From the cell containing the given text, extract its center point as [x, y] coordinate. 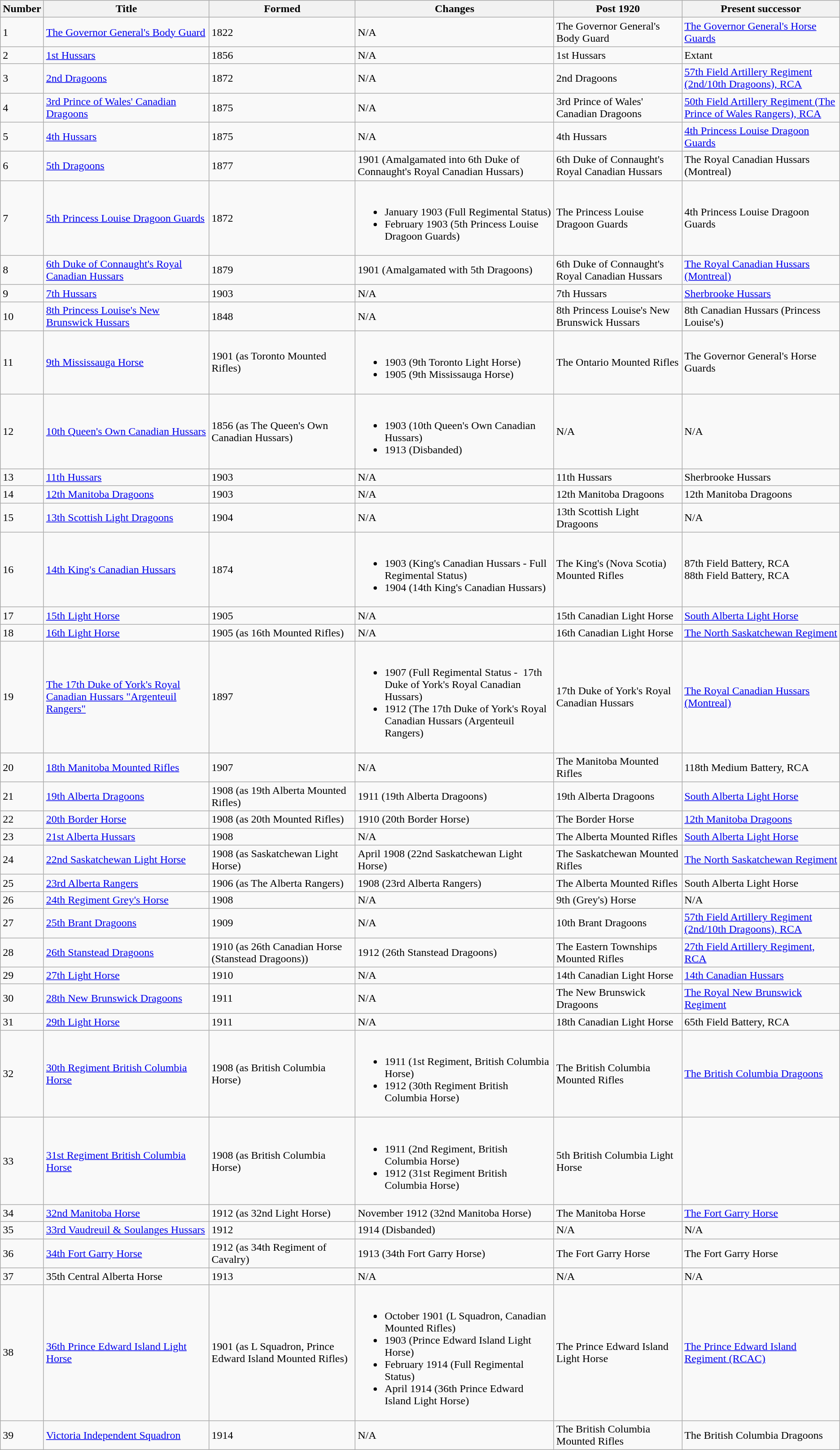
25th Brant Dragoons [127, 923]
18 [22, 633]
1903 (10th Queen's Own Canadian Hussars)1913 (Disbanded) [455, 432]
26th Stanstead Dragoons [127, 952]
5th British Columbia Light Horse [617, 1161]
The Princess Louise Dragoon Guards [617, 218]
11 [22, 362]
January 1903 (Full Regimental Status)February 1903 (5th Princess Louise Dragoon Guards) [455, 218]
The Manitoba Horse [617, 1213]
1879 [282, 270]
1903 (9th Toronto Light Horse)1905 (9th Mississauga Horse) [455, 362]
Changes [455, 9]
1906 (as The Alberta Rangers) [282, 883]
32nd Manitoba Horse [127, 1213]
36th Prince Edward Island Light Horse [127, 1353]
1912 (as 32nd Light Horse) [282, 1213]
20th Border Horse [127, 819]
15th Canadian Light Horse [617, 616]
The Saskatchewan Mounted Rifles [617, 860]
Post 1920 [617, 9]
The Eastern Townships Mounted Rifles [617, 952]
31st Regiment British Columbia Horse [127, 1161]
The Manitoba Mounted Rifles [617, 767]
27 [22, 923]
33rd Vaudreuil & Soulanges Hussars [127, 1230]
Formed [282, 9]
22nd Saskatchewan Light Horse [127, 860]
18th Canadian Light Horse [617, 1022]
31 [22, 1022]
1912 (as 34th Regiment of Cavalry) [282, 1253]
39 [22, 1435]
35th Central Alberta Horse [127, 1276]
20 [22, 767]
4 [22, 108]
1901 (as Toronto Mounted Rifles) [282, 362]
7 [22, 218]
1908 (23rd Alberta Rangers) [455, 883]
34 [22, 1213]
1914 (Disbanded) [455, 1230]
10 [22, 316]
23 [22, 837]
1911 (19th Alberta Dragoons) [455, 796]
1901 (Amalgamated into 6th Duke of Connaught's Royal Canadian Hussars) [455, 166]
The New Brunswick Dragoons [617, 999]
14 [22, 495]
14th Canadian Hussars [761, 976]
1913 [282, 1276]
1911 (2nd Regiment, British Columbia Horse)1912 (31st Regiment British Columbia Horse) [455, 1161]
1822 [282, 32]
27th Light Horse [127, 976]
1912 [282, 1230]
1903 (King's Canadian Hussars - Full Regimental Status)1904 (14th King's Canadian Hussars) [455, 570]
The Prince Edward Island Regiment (RCAC) [761, 1353]
50th Field Artillery Regiment (The Prince of Wales Rangers), RCA [761, 108]
25 [22, 883]
27th Field Artillery Regiment, RCA [761, 952]
22 [22, 819]
Present successor [761, 9]
Victoria Independent Squadron [127, 1435]
30 [22, 999]
37 [22, 1276]
The 17th Duke of York's Royal Canadian Hussars "Argenteuil Rangers" [127, 697]
15 [22, 518]
19 [22, 697]
The Border Horse [617, 819]
November 1912 (32nd Manitoba Horse) [455, 1213]
15th Light Horse [127, 616]
1905 [282, 616]
32 [22, 1074]
24 [22, 860]
1908 (as Saskatchewan Light Horse) [282, 860]
1910 [282, 976]
3 [22, 78]
21st Alberta Hussars [127, 837]
16 [22, 570]
1856 [282, 55]
1911 (1st Regiment, British Columbia Horse)1912 (30th Regiment British Columbia Horse) [455, 1074]
14th Canadian Light Horse [617, 976]
1912 (26th Stanstead Dragoons) [455, 952]
18th Manitoba Mounted Rifles [127, 767]
38 [22, 1353]
1907 [282, 767]
The Ontario Mounted Rifles [617, 362]
April 1908 (22nd Saskatchewan Light Horse) [455, 860]
1 [22, 32]
5th Dragoons [127, 166]
1901 (as L Squadron, Prince Edward Island Mounted Rifles) [282, 1353]
6 [22, 166]
1910 (20th Border Horse) [455, 819]
8 [22, 270]
1904 [282, 518]
The King's (Nova Scotia) Mounted Rifles [617, 570]
5 [22, 136]
1907 (Full Regimental Status - 17th Duke of York's Royal Canadian Hussars)1912 (The 17th Duke of York's Royal Canadian Hussars (Argenteuil Rangers) [455, 697]
The Royal New Brunswick Regiment [761, 999]
The Prince Edward Island Light Horse [617, 1353]
2 [22, 55]
1909 [282, 923]
87th Field Battery, RCA88th Field Battery, RCA [761, 570]
28 [22, 952]
1908 (as 19th Alberta Mounted Rifles) [282, 796]
1908 (as 20th Mounted Rifles) [282, 819]
17 [22, 616]
17th Duke of York's Royal Canadian Hussars [617, 697]
16th Light Horse [127, 633]
33 [22, 1161]
29th Light Horse [127, 1022]
1874 [282, 570]
23rd Alberta Rangers [127, 883]
34th Fort Garry Horse [127, 1253]
35 [22, 1230]
29 [22, 976]
Title [127, 9]
26 [22, 900]
1910 (as 26th Canadian Horse (Stanstead Dragoons)) [282, 952]
10th Queen's Own Canadian Hussars [127, 432]
13 [22, 477]
118th Medium Battery, RCA [761, 767]
1848 [282, 316]
9 [22, 293]
16th Canadian Light Horse [617, 633]
5th Princess Louise Dragoon Guards [127, 218]
65th Field Battery, RCA [761, 1022]
1877 [282, 166]
Extant [761, 55]
12 [22, 432]
30th Regiment British Columbia Horse [127, 1074]
1905 (as 16th Mounted Rifles) [282, 633]
1897 [282, 697]
1913 (34th Fort Garry Horse) [455, 1253]
10th Brant Dragoons [617, 923]
1901 (Amalgamated with 5th Dragoons) [455, 270]
28th New Brunswick Dragoons [127, 999]
8th Canadian Hussars (Princess Louise's) [761, 316]
9th (Grey's) Horse [617, 900]
21 [22, 796]
24th Regiment Grey's Horse [127, 900]
9th Mississauga Horse [127, 362]
1914 [282, 1435]
Number [22, 9]
1856 (as The Queen's Own Canadian Hussars) [282, 432]
14th King's Canadian Hussars [127, 570]
36 [22, 1253]
